Identify which cell holds the provided text, then report its [x, y] central coordinate. 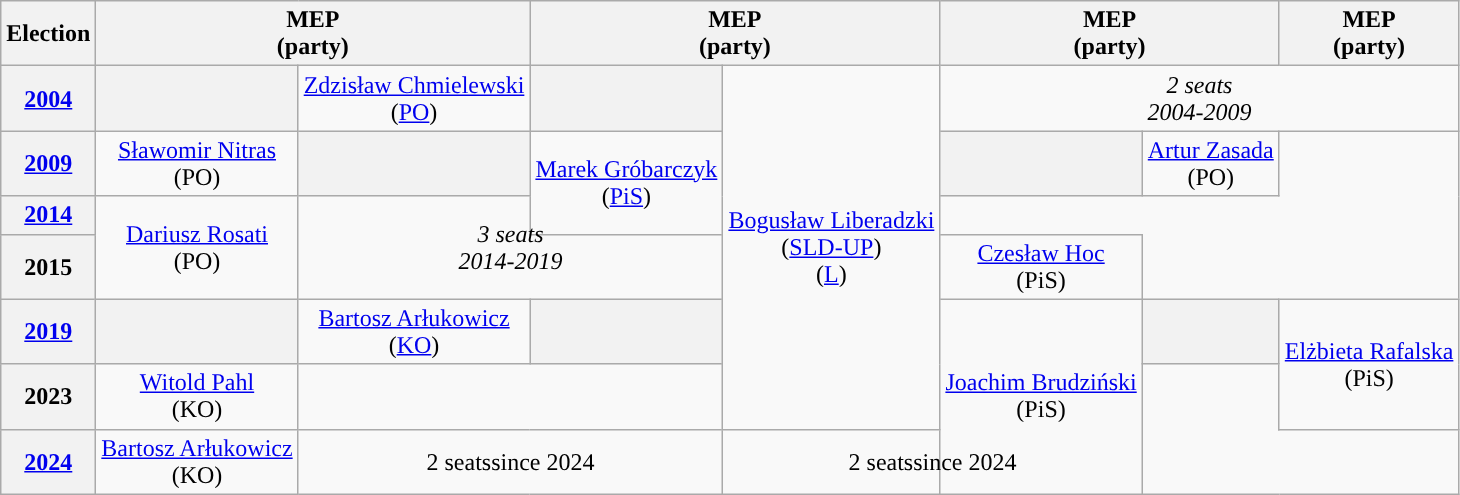
Witold Pahl(KO) [197, 396]
2 seats2004-2009 [1200, 98]
Sławomir Nitras(PO) [197, 164]
Dariusz Rosati(PO) [197, 248]
Zdzisław Chmielewski(PO) [414, 98]
Artur Zasada(PO) [1210, 164]
2015 [48, 266]
2014 [48, 215]
Election [48, 34]
3 seats2014-2019 [510, 248]
2004 [48, 98]
2019 [48, 332]
Marek Gróbarczyk(PiS) [626, 182]
Bogusław Liberadzki(SLD-UP)(L) [832, 248]
Czesław Hoc(PiS) [1041, 266]
2023 [48, 396]
2024 [48, 462]
Joachim Brudziński(PiS) [1041, 396]
Elżbieta Rafalska(PiS) [1369, 364]
2009 [48, 164]
